Output the [x, y] coordinate of the center of the cell containing the given text.  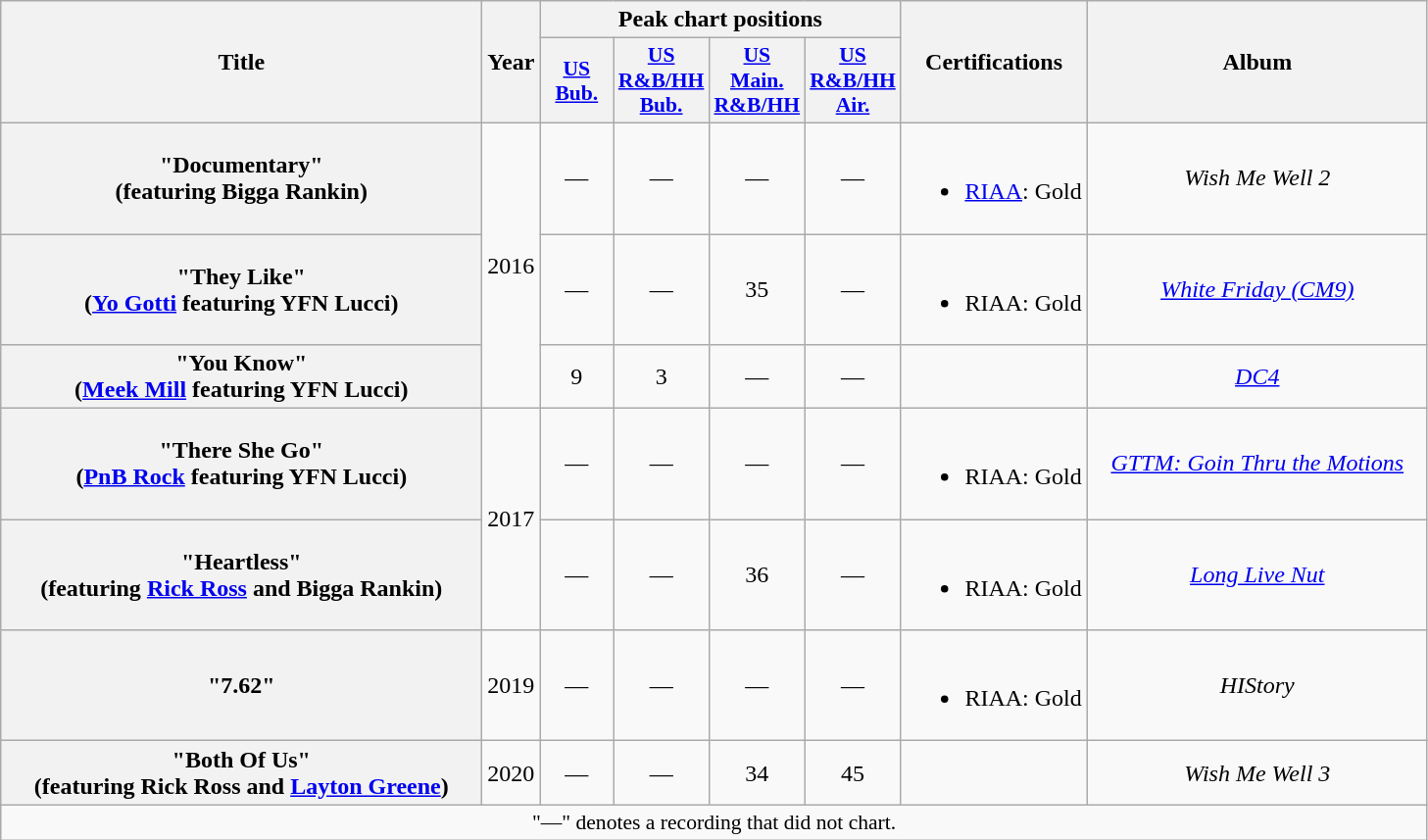
Year [512, 63]
"Both Of Us"(featuring Rick Ross and Layton Greene) [241, 772]
36 [757, 574]
2017 [512, 519]
Certifications [994, 63]
USBub. [576, 80]
2016 [512, 265]
34 [757, 772]
USMain.R&B/HH [757, 80]
GTTM: Goin Thru the Motions [1256, 465]
USR&B/HHBub. [662, 80]
2019 [512, 686]
Title [241, 63]
Album [1256, 63]
Long Live Nut [1256, 574]
2020 [512, 772]
DC4 [1256, 376]
"You Know"(Meek Mill featuring YFN Lucci) [241, 376]
Wish Me Well 3 [1256, 772]
USR&B/HHAir. [853, 80]
HIStory [1256, 686]
White Friday (CM9) [1256, 288]
"Documentary"(featuring Bigga Rankin) [241, 178]
"There She Go"(PnB Rock featuring YFN Lucci) [241, 465]
"They Like"(Yo Gotti featuring YFN Lucci) [241, 288]
3 [662, 376]
"—" denotes a recording that did not chart. [714, 822]
Peak chart positions [720, 20]
45 [853, 772]
Wish Me Well 2 [1256, 178]
35 [757, 288]
9 [576, 376]
"Heartless"(featuring Rick Ross and Bigga Rankin) [241, 574]
"7.62" [241, 686]
